Detect which cell encompasses the target text, then output its [X, Y] center coordinate. 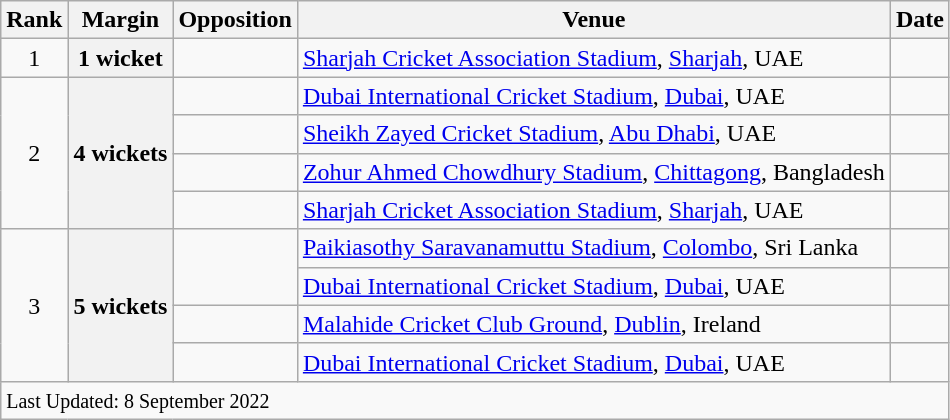
Paikiasothy Saravanamuttu Stadium, Colombo, Sri Lanka [594, 248]
Margin [120, 20]
Last Updated: 8 September 2022 [476, 400]
Venue [594, 20]
Zohur Ahmed Chowdhury Stadium, Chittagong, Bangladesh [594, 172]
3 [34, 305]
2 [34, 153]
Rank [34, 20]
4 wickets [120, 153]
Malahide Cricket Club Ground, Dublin, Ireland [594, 324]
Date [920, 20]
1 wicket [120, 58]
1 [34, 58]
Sheikh Zayed Cricket Stadium, Abu Dhabi, UAE [594, 134]
5 wickets [120, 305]
Opposition [235, 20]
